Provide the (x, y) coordinate of the cell's center where the given text is located.  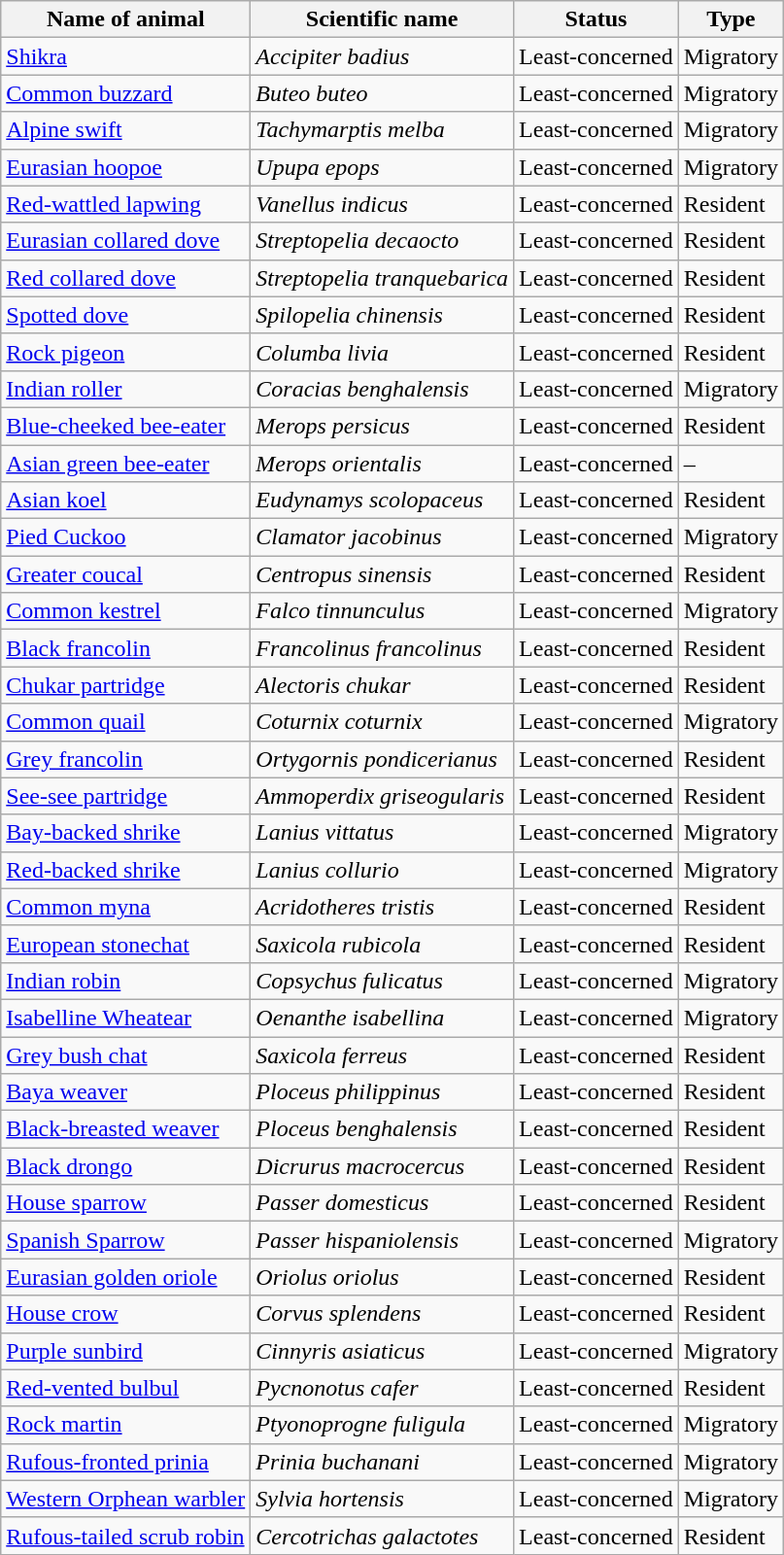
Asian green bee-eater (126, 464)
Accipiter badius (383, 56)
Eurasian hoopoe (126, 167)
Coturnix coturnix (383, 722)
Alectoris chukar (383, 685)
Centropus sinensis (383, 574)
Black drongo (126, 1166)
Saxicola rubicola (383, 944)
Upupa epops (383, 167)
Common quail (126, 722)
Rufous-fronted prinia (126, 1462)
Clamator jacobinus (383, 537)
Merops orientalis (383, 464)
Saxicola ferreus (383, 1054)
Lanius collurio (383, 870)
Prinia buchanani (383, 1462)
Passer domesticus (383, 1203)
Cinnyris asiaticus (383, 1351)
Ammoperdix griseogularis (383, 796)
Scientific name (383, 19)
Spilopelia chinensis (383, 315)
Oenanthe isabellina (383, 1018)
Sylvia hortensis (383, 1499)
Falco tinnunculus (383, 611)
Spanish Sparrow (126, 1240)
Grey francolin (126, 759)
Red-vented bulbul (126, 1388)
Indian roller (126, 389)
Copsychus fulicatus (383, 981)
Purple sunbird (126, 1351)
Eudynamys scolopaceus (383, 501)
Red collared dove (126, 278)
Asian koel (126, 501)
Isabelline Wheatear (126, 1018)
Francolinus francolinus (383, 648)
Lanius vittatus (383, 833)
Shikra (126, 56)
Dicrurus macrocercus (383, 1166)
– (731, 464)
Indian robin (126, 981)
Merops persicus (383, 426)
House crow (126, 1314)
Vanellus indicus (383, 204)
Ploceus philippinus (383, 1092)
Common myna (126, 907)
Pycnonotus cafer (383, 1388)
Eurasian golden oriole (126, 1277)
Buteo buteo (383, 93)
Passer hispaniolensis (383, 1240)
Eurasian collared dove (126, 241)
Spotted dove (126, 315)
Pied Cuckoo (126, 537)
Ploceus benghalensis (383, 1129)
Black-breasted weaver (126, 1129)
Streptopelia tranquebarica (383, 278)
Western Orphean warbler (126, 1499)
Alpine swift (126, 130)
Chukar partridge (126, 685)
Grey bush chat (126, 1054)
Columba livia (383, 352)
Streptopelia decaocto (383, 241)
Rock pigeon (126, 352)
Ptyonoprogne fuligula (383, 1425)
Name of animal (126, 19)
European stonechat (126, 944)
Oriolus oriolus (383, 1277)
Common kestrel (126, 611)
Rufous-tailed scrub robin (126, 1536)
Black francolin (126, 648)
Red-backed shrike (126, 870)
Corvus splendens (383, 1314)
Tachymarptis melba (383, 130)
Red-wattled lapwing (126, 204)
Baya weaver (126, 1092)
House sparrow (126, 1203)
Coracias benghalensis (383, 389)
Cercotrichas galactotes (383, 1536)
Greater coucal (126, 574)
See-see partridge (126, 796)
Common buzzard (126, 93)
Blue-cheeked bee-eater (126, 426)
Ortygornis pondicerianus (383, 759)
Status (597, 19)
Bay-backed shrike (126, 833)
Acridotheres tristis (383, 907)
Type (731, 19)
Rock martin (126, 1425)
